Identify which cell holds the provided text, then report its [x, y] central coordinate. 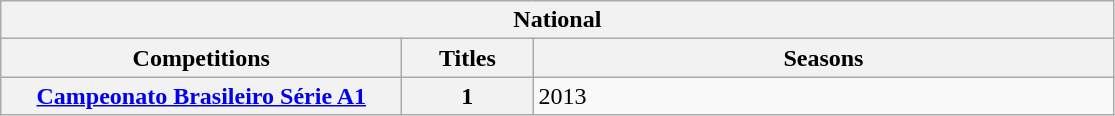
National [558, 20]
2013 [824, 96]
Campeonato Brasileiro Série A1 [202, 96]
Seasons [824, 58]
Competitions [202, 58]
Titles [468, 58]
1 [468, 96]
